From the cell containing the given text, extract its center point as [x, y] coordinate. 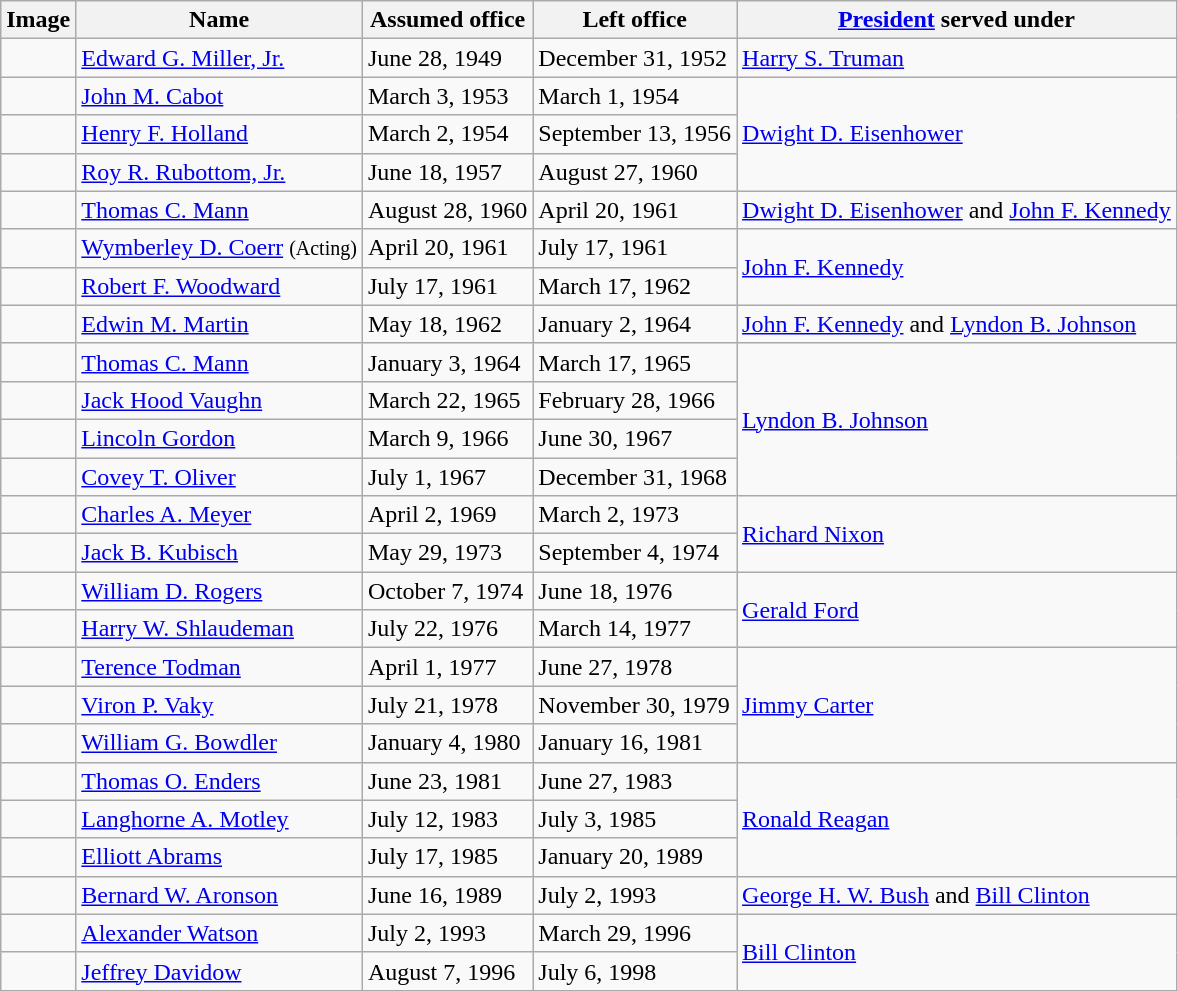
March 3, 1953 [447, 96]
June 28, 1949 [447, 58]
March 17, 1962 [635, 286]
March 17, 1965 [635, 362]
Langhorne A. Motley [220, 819]
Dwight D. Eisenhower and John F. Kennedy [957, 210]
June 30, 1967 [635, 438]
Jeffrey Davidow [220, 971]
January 3, 1964 [447, 362]
July 17, 1985 [447, 857]
March 1, 1954 [635, 96]
Charles A. Meyer [220, 515]
Elliott Abrams [220, 857]
John M. Cabot [220, 96]
January 4, 1980 [447, 743]
Roy R. Rubottom, Jr. [220, 172]
Lincoln Gordon [220, 438]
March 2, 1954 [447, 134]
March 14, 1977 [635, 629]
John F. Kennedy and Lyndon B. Johnson [957, 324]
William G. Bowdler [220, 743]
Jack Hood Vaughn [220, 400]
John F. Kennedy [957, 267]
President served under [957, 20]
Edwin M. Martin [220, 324]
October 7, 1974 [447, 591]
May 18, 1962 [447, 324]
June 16, 1989 [447, 895]
July 6, 1998 [635, 971]
Viron P. Vaky [220, 705]
George H. W. Bush and Bill Clinton [957, 895]
Lyndon B. Johnson [957, 419]
August 28, 1960 [447, 210]
Bill Clinton [957, 952]
Jimmy Carter [957, 705]
June 23, 1981 [447, 781]
June 27, 1983 [635, 781]
July 21, 1978 [447, 705]
March 29, 1996 [635, 933]
January 16, 1981 [635, 743]
Wymberley D. Coerr (Acting) [220, 248]
May 29, 1973 [447, 553]
Henry F. Holland [220, 134]
March 9, 1966 [447, 438]
December 31, 1968 [635, 477]
June 18, 1957 [447, 172]
June 18, 1976 [635, 591]
Harry S. Truman [957, 58]
August 7, 1996 [447, 971]
Image [38, 20]
Assumed office [447, 20]
December 31, 1952 [635, 58]
William D. Rogers [220, 591]
Robert F. Woodward [220, 286]
Left office [635, 20]
Name [220, 20]
Jack B. Kubisch [220, 553]
June 27, 1978 [635, 667]
Terence Todman [220, 667]
Ronald Reagan [957, 819]
February 28, 1966 [635, 400]
Edward G. Miller, Jr. [220, 58]
July 1, 1967 [447, 477]
July 22, 1976 [447, 629]
Thomas O. Enders [220, 781]
July 12, 1983 [447, 819]
September 4, 1974 [635, 553]
Alexander Watson [220, 933]
Dwight D. Eisenhower [957, 134]
March 2, 1973 [635, 515]
Gerald Ford [957, 610]
Bernard W. Aronson [220, 895]
September 13, 1956 [635, 134]
March 22, 1965 [447, 400]
January 20, 1989 [635, 857]
November 30, 1979 [635, 705]
August 27, 1960 [635, 172]
July 3, 1985 [635, 819]
April 1, 1977 [447, 667]
January 2, 1964 [635, 324]
Covey T. Oliver [220, 477]
Harry W. Shlaudeman [220, 629]
April 2, 1969 [447, 515]
Richard Nixon [957, 534]
